Detect which cell encompasses the target text, then output its (x, y) center coordinate. 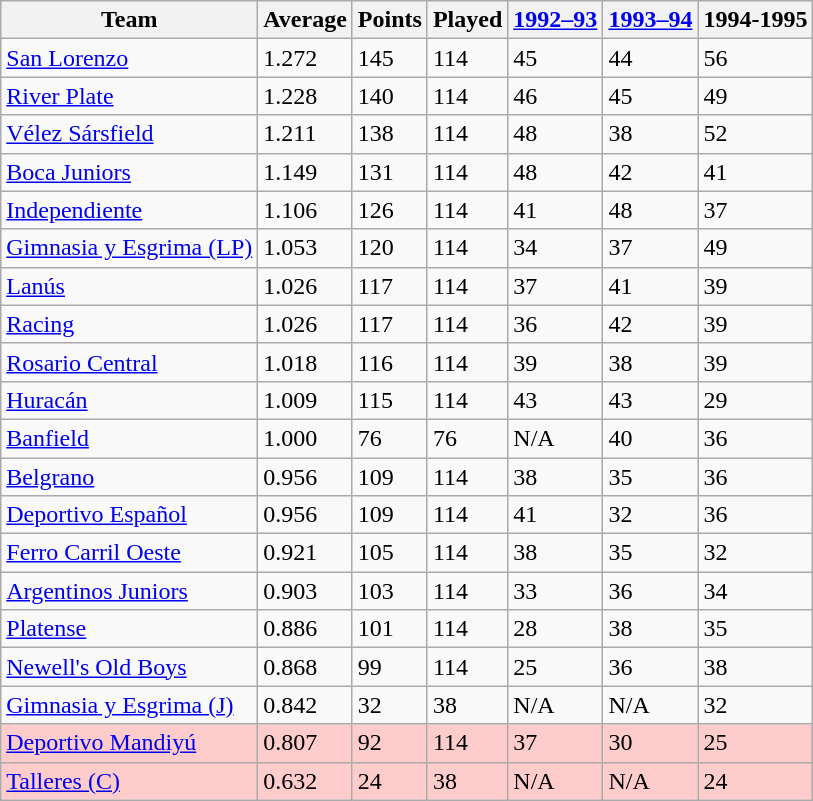
Racing (130, 324)
1993–94 (650, 20)
1992–93 (556, 20)
Talleres (C) (130, 781)
1.053 (306, 248)
1.000 (306, 438)
Played (467, 20)
52 (756, 134)
1.149 (306, 172)
30 (650, 743)
Boca Juniors (130, 172)
131 (390, 172)
0.903 (306, 591)
105 (390, 553)
0.842 (306, 705)
Gimnasia y Esgrima (LP) (130, 248)
29 (756, 400)
Gimnasia y Esgrima (J) (130, 705)
0.868 (306, 667)
1.211 (306, 134)
140 (390, 96)
Deportivo Español (130, 515)
116 (390, 362)
Rosario Central (130, 362)
Huracán (130, 400)
River Plate (130, 96)
99 (390, 667)
Lanús (130, 286)
Ferro Carril Oeste (130, 553)
1.228 (306, 96)
101 (390, 629)
0.807 (306, 743)
138 (390, 134)
126 (390, 210)
1.272 (306, 58)
56 (756, 58)
1994-1995 (756, 20)
0.886 (306, 629)
33 (556, 591)
Independiente (130, 210)
1.018 (306, 362)
145 (390, 58)
Deportivo Mandiyú (130, 743)
Average (306, 20)
44 (650, 58)
103 (390, 591)
Newell's Old Boys (130, 667)
115 (390, 400)
1.106 (306, 210)
0.921 (306, 553)
46 (556, 96)
Argentinos Juniors (130, 591)
Points (390, 20)
120 (390, 248)
Banfield (130, 438)
Belgrano (130, 477)
Platense (130, 629)
1.009 (306, 400)
Vélez Sársfield (130, 134)
28 (556, 629)
40 (650, 438)
0.632 (306, 781)
Team (130, 20)
San Lorenzo (130, 58)
92 (390, 743)
